Extract the (x, y) coordinate from the center of the cell holding the provided text.  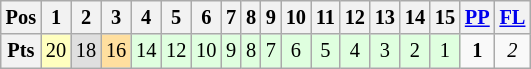
16 (116, 51)
FL (513, 17)
Pts (21, 51)
Pos (21, 17)
20 (56, 51)
15 (445, 17)
11 (326, 17)
18 (86, 51)
13 (385, 17)
PP (478, 17)
